Identify which cell holds the provided text, then report its [X, Y] central coordinate. 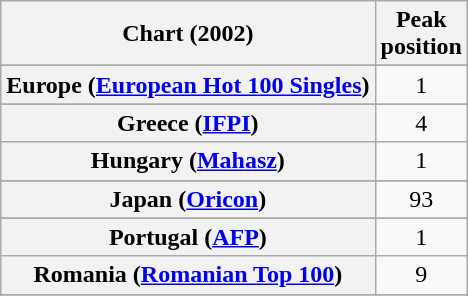
Greece (IFPI) [188, 123]
Europe (European Hot 100 Singles) [188, 85]
Portugal (AFP) [188, 237]
Romania (Romanian Top 100) [188, 275]
4 [421, 123]
Japan (Oricon) [188, 199]
Hungary (Mahasz) [188, 161]
Peakposition [421, 34]
Chart (2002) [188, 34]
93 [421, 199]
9 [421, 275]
